Locate the cell with the specified text and output its (X, Y) center coordinate. 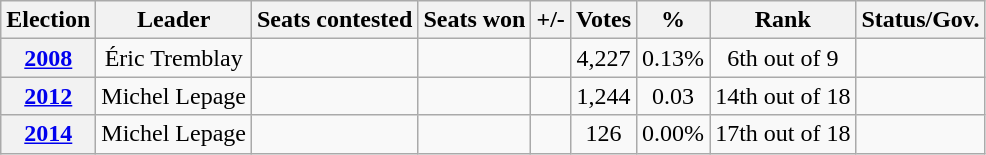
Election (48, 20)
% (674, 20)
Éric Tremblay (174, 58)
2008 (48, 58)
14th out of 18 (783, 96)
Rank (783, 20)
2014 (48, 134)
Status/Gov. (920, 20)
+/- (550, 20)
0.03 (674, 96)
1,244 (603, 96)
17th out of 18 (783, 134)
126 (603, 134)
Votes (603, 20)
6th out of 9 (783, 58)
0.13% (674, 58)
Seats won (474, 20)
0.00% (674, 134)
Seats contested (334, 20)
2012 (48, 96)
Leader (174, 20)
4,227 (603, 58)
